Determine the [x, y] coordinate at the center of the cell enclosing the given text.  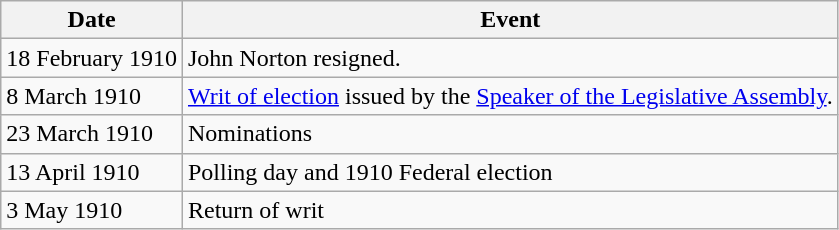
Event [510, 20]
23 March 1910 [92, 134]
Polling day and 1910 Federal election [510, 172]
Date [92, 20]
John Norton resigned. [510, 58]
18 February 1910 [92, 58]
Return of writ [510, 210]
8 March 1910 [92, 96]
Writ of election issued by the Speaker of the Legislative Assembly. [510, 96]
Nominations [510, 134]
3 May 1910 [92, 210]
13 April 1910 [92, 172]
